Detect which cell encompasses the target text, then output its [x, y] center coordinate. 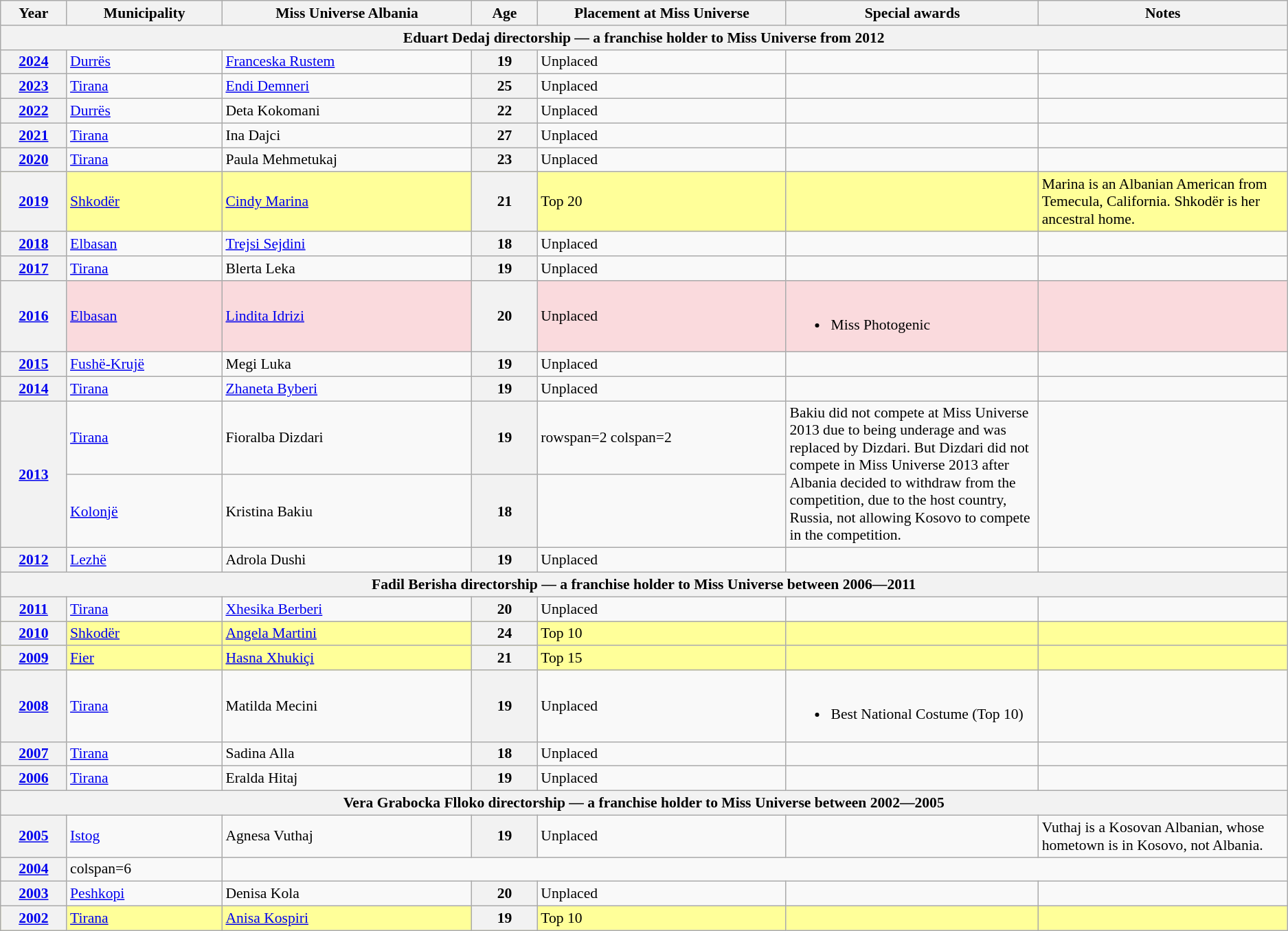
2007 [34, 754]
22 [505, 111]
25 [505, 87]
Fier [144, 658]
Best National Costume (Top 10) [912, 706]
Sadina Alla [346, 754]
Kolonjë [144, 511]
Eduart Dedaj directorship — a franchise holder to Miss Universe from 2012 [644, 38]
2023 [34, 87]
2020 [34, 160]
Kristina Bakiu [346, 511]
2008 [34, 706]
rowspan=2 colspan=2 [662, 438]
2003 [34, 894]
Age [505, 13]
2016 [34, 316]
Eralda Hitaj [346, 779]
Notes [1163, 13]
Franceska Rustem [346, 62]
Top 15 [662, 658]
2009 [34, 658]
Lindita Idrizi [346, 316]
Angela Martini [346, 634]
Placement at Miss Universe [662, 13]
2005 [34, 836]
Vuthaj is a Kosovan Albanian, whose hometown is in Kosovo, not Albania. [1163, 836]
Matilda Mecini [346, 706]
Blerta Leka [346, 268]
Denisa Kola [346, 894]
Anisa Kospiri [346, 919]
2022 [34, 111]
Istog [144, 836]
2021 [34, 135]
Agnesa Vuthaj [346, 836]
Endi Demneri [346, 87]
2010 [34, 634]
27 [505, 135]
2004 [34, 869]
Deta Kokomani [346, 111]
Special awards [912, 13]
Xhesika Berberi [346, 609]
2014 [34, 389]
Miss Universe Albania [346, 13]
Megi Luka [346, 365]
colspan=6 [144, 869]
2017 [34, 268]
2002 [34, 919]
Marina is an Albanian American from Temecula, California. Shkodër is her ancestral home. [1163, 202]
2024 [34, 62]
23 [505, 160]
Fioralba Dizdari [346, 438]
Hasna Xhukiçi [346, 658]
2019 [34, 202]
2012 [34, 560]
Vera Grabocka Flloko directorship — a franchise holder to Miss Universe between 2002―2005 [644, 803]
2006 [34, 779]
Year [34, 13]
Trejsi Sejdini [346, 244]
2011 [34, 609]
Cindy Marina [346, 202]
24 [505, 634]
Fadil Berisha directorship — a franchise holder to Miss Universe between 2006―2011 [644, 585]
Fushë-Krujë [144, 365]
Miss Photogenic [912, 316]
2018 [34, 244]
2013 [34, 474]
Lezhë [144, 560]
Ina Dajci [346, 135]
Municipality [144, 13]
2015 [34, 365]
Adrola Dushi [346, 560]
Top 20 [662, 202]
Peshkopi [144, 894]
Paula Mehmetukaj [346, 160]
Zhaneta Byberi [346, 389]
